Pinpoint the cell where the given text exists, returning its (X, Y) midpoint coordinate. 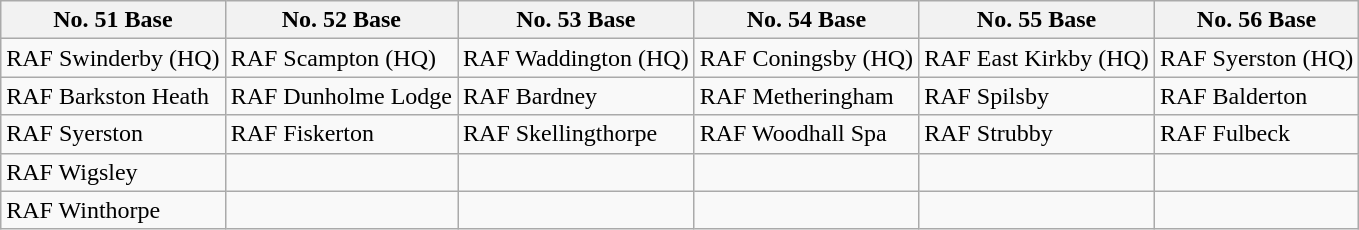
RAF Swinderby (HQ) (113, 58)
RAF Spilsby (1037, 96)
RAF Balderton (1256, 96)
RAF Strubby (1037, 134)
No. 53 Base (576, 20)
No. 51 Base (113, 20)
RAF Barkston Heath (113, 96)
RAF East Kirkby (HQ) (1037, 58)
RAF Waddington (HQ) (576, 58)
RAF Syerston (HQ) (1256, 58)
No. 52 Base (341, 20)
RAF Coningsby (HQ) (806, 58)
RAF Metheringham (806, 96)
RAF Scampton (HQ) (341, 58)
RAF Winthorpe (113, 210)
RAF Fiskerton (341, 134)
RAF Bardney (576, 96)
RAF Fulbeck (1256, 134)
RAF Dunholme Lodge (341, 96)
No. 56 Base (1256, 20)
RAF Wigsley (113, 172)
No. 54 Base (806, 20)
No. 55 Base (1037, 20)
RAF Skellingthorpe (576, 134)
RAF Syerston (113, 134)
RAF Woodhall Spa (806, 134)
